For the text-containing cell, return its midpoint in [X, Y] coordinate format. 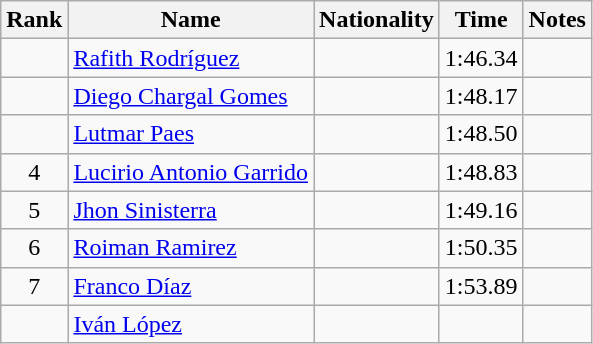
Rank [34, 20]
Lucirio Antonio Garrido [191, 172]
Jhon Sinisterra [191, 210]
Notes [557, 20]
5 [34, 210]
1:48.83 [481, 172]
1:50.35 [481, 248]
4 [34, 172]
Iván López [191, 324]
1:46.34 [481, 58]
Rafith Rodríguez [191, 58]
1:53.89 [481, 286]
1:48.17 [481, 96]
Lutmar Paes [191, 134]
Time [481, 20]
Diego Chargal Gomes [191, 96]
Nationality [377, 20]
1:49.16 [481, 210]
7 [34, 286]
Franco Díaz [191, 286]
1:48.50 [481, 134]
Roiman Ramirez [191, 248]
6 [34, 248]
Name [191, 20]
